Output the [x, y] coordinate of the center of the cell containing the given text.  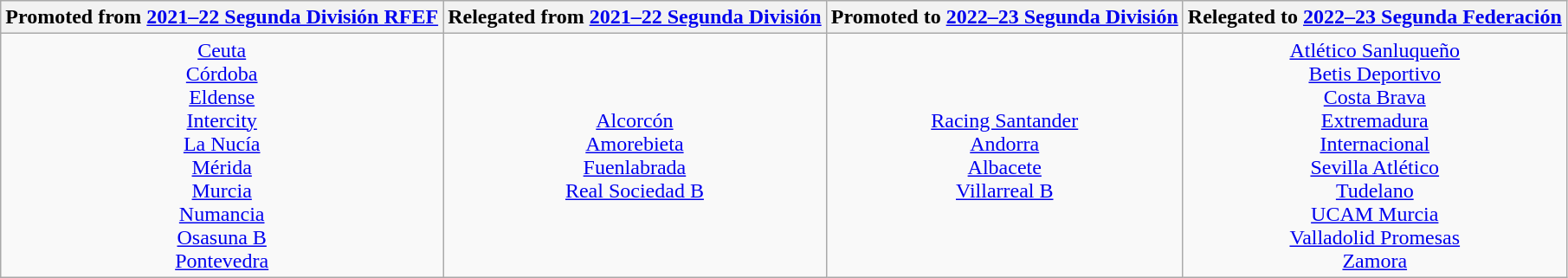
Ceuta Córdoba Eldense Intercity La Nucía Mérida Murcia Numancia Osasuna B Pontevedra [222, 156]
Relegated to 2022–23 Segunda Federación [1375, 17]
Promoted to 2022–23 Segunda División [1004, 17]
Relegated from 2021–22 Segunda División [636, 17]
Atlético Sanluqueño Betis Deportivo Costa Brava Extremadura Internacional Sevilla Atlético Tudelano UCAM Murcia Valladolid Promesas Zamora [1375, 156]
Promoted from 2021–22 Segunda División RFEF [222, 17]
Alcorcón Amorebieta Fuenlabrada Real Sociedad B [636, 156]
Racing Santander Andorra Albacete Villarreal B [1004, 156]
